Detect which cell encompasses the target text, then output its (X, Y) center coordinate. 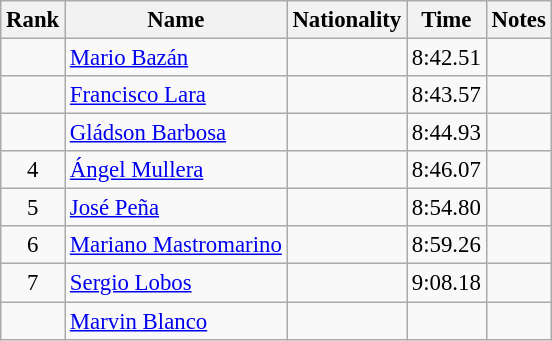
9:08.18 (447, 283)
8:46.07 (447, 170)
Gládson Barbosa (176, 133)
4 (33, 170)
8:43.57 (447, 95)
5 (33, 208)
8:42.51 (447, 58)
Marvin Blanco (176, 321)
Ángel Mullera (176, 170)
Notes (518, 20)
Mariano Mastromarino (176, 245)
Sergio Lobos (176, 283)
Mario Bazán (176, 58)
Time (447, 20)
8:54.80 (447, 208)
6 (33, 245)
Rank (33, 20)
Name (176, 20)
Nationality (346, 20)
8:44.93 (447, 133)
7 (33, 283)
Francisco Lara (176, 95)
José Peña (176, 208)
8:59.26 (447, 245)
